Find where the given text appears and provide that cell's center as (X, Y) coordinate. 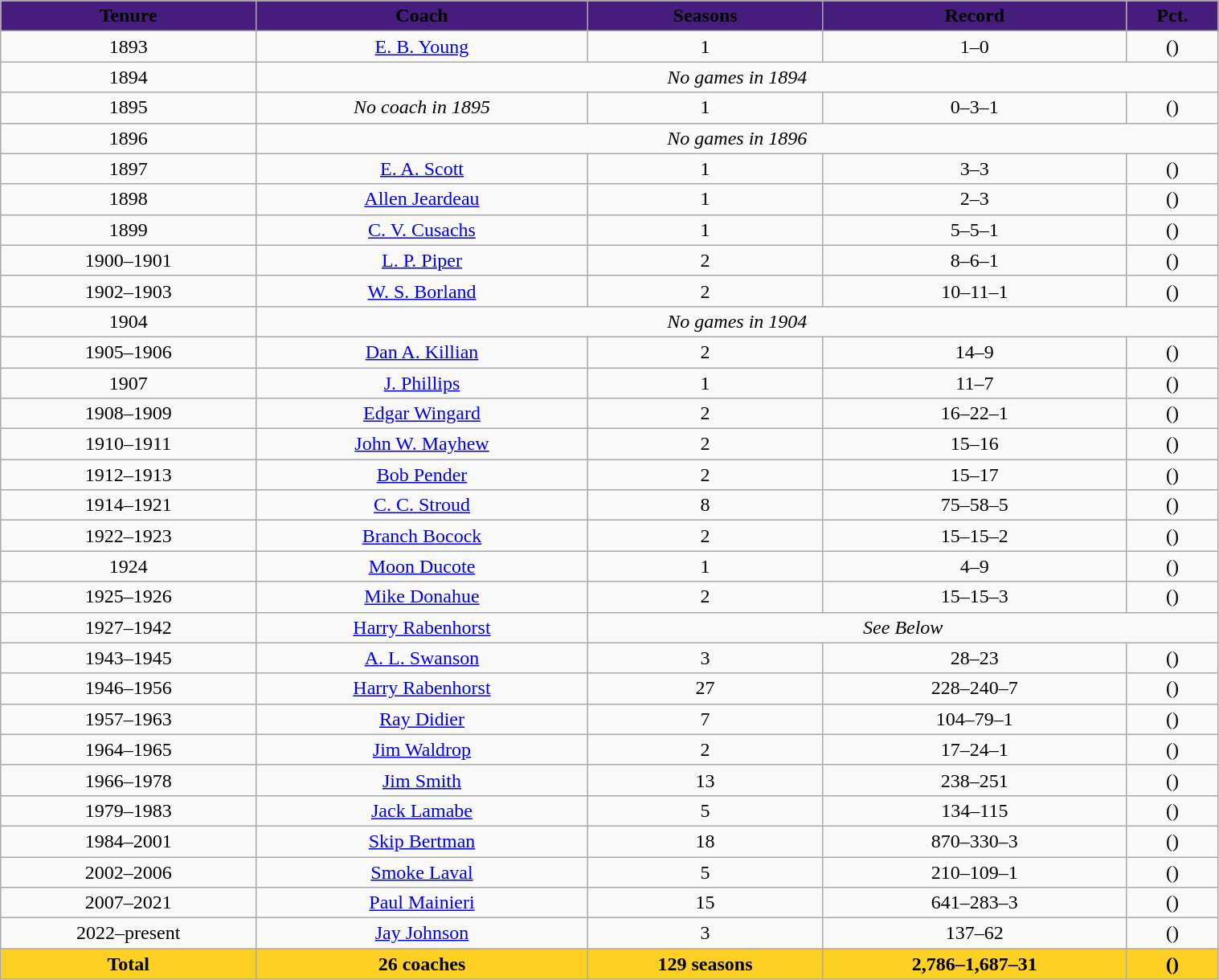
1910–1911 (129, 444)
2–3 (975, 199)
1927–1942 (129, 627)
Paul Mainieri (423, 903)
1925–1926 (129, 597)
8–6–1 (975, 260)
4–9 (975, 566)
J. Phillips (423, 383)
16–22–1 (975, 414)
3–3 (975, 169)
C. C. Stroud (423, 505)
1899 (129, 230)
18 (705, 841)
15–17 (975, 475)
1912–1913 (129, 475)
Edgar Wingard (423, 414)
1966–1978 (129, 780)
Bob Pender (423, 475)
See Below (903, 627)
John W. Mayhew (423, 444)
No games in 1894 (738, 77)
1914–1921 (129, 505)
134–115 (975, 811)
1902–1903 (129, 291)
1895 (129, 108)
2002–2006 (129, 872)
1964–1965 (129, 749)
Seasons (705, 16)
26 coaches (423, 964)
No coach in 1895 (423, 108)
228–240–7 (975, 688)
75–58–5 (975, 505)
1896 (129, 138)
L. P. Piper (423, 260)
1905–1906 (129, 352)
129 seasons (705, 964)
238–251 (975, 780)
2,786–1,687–31 (975, 964)
Pct. (1172, 16)
1922–1923 (129, 536)
C. V. Cusachs (423, 230)
1924 (129, 566)
1946–1956 (129, 688)
14–9 (975, 352)
E. B. Young (423, 47)
15 (705, 903)
13 (705, 780)
Tenure (129, 16)
1904 (129, 321)
Allen Jeardeau (423, 199)
28–23 (975, 658)
2022–present (129, 933)
10–11–1 (975, 291)
2007–2021 (129, 903)
11–7 (975, 383)
Jim Smith (423, 780)
27 (705, 688)
Smoke Laval (423, 872)
Mike Donahue (423, 597)
Total (129, 964)
Dan A. Killian (423, 352)
1957–1963 (129, 719)
137–62 (975, 933)
Skip Bertman (423, 841)
17–24–1 (975, 749)
Jay Johnson (423, 933)
1908–1909 (129, 414)
1898 (129, 199)
0–3–1 (975, 108)
No games in 1904 (738, 321)
1894 (129, 77)
No games in 1896 (738, 138)
15–16 (975, 444)
1–0 (975, 47)
641–283–3 (975, 903)
8 (705, 505)
Branch Bocock (423, 536)
Record (975, 16)
1900–1901 (129, 260)
Coach (423, 16)
E. A. Scott (423, 169)
Ray Didier (423, 719)
1893 (129, 47)
W. S. Borland (423, 291)
1984–2001 (129, 841)
A. L. Swanson (423, 658)
Moon Ducote (423, 566)
7 (705, 719)
104–79–1 (975, 719)
210–109–1 (975, 872)
Jim Waldrop (423, 749)
5–5–1 (975, 230)
870–330–3 (975, 841)
15–15–2 (975, 536)
1979–1983 (129, 811)
Jack Lamabe (423, 811)
1943–1945 (129, 658)
1907 (129, 383)
1897 (129, 169)
15–15–3 (975, 597)
